Search for the cell housing the specified text and yield its [x, y] center coordinate. 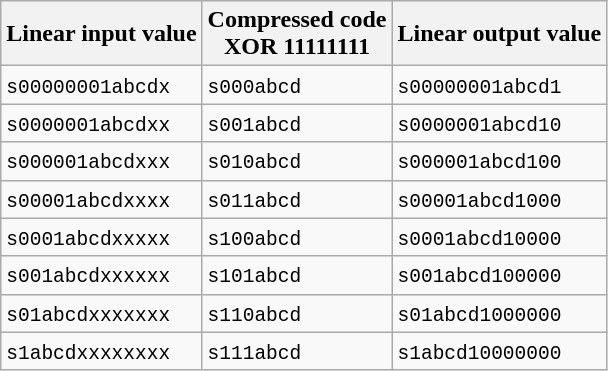
s01abcdxxxxxxx [102, 313]
s001abcdxxxxxx [102, 275]
s110abcd [297, 313]
s000001abcdxxx [102, 161]
s100abcd [297, 237]
s111abcd [297, 351]
s0001abcdxxxxx [102, 237]
s00000001abcd1 [500, 85]
Linear output value [500, 34]
s010abcd [297, 161]
Compressed codeXOR 11111111 [297, 34]
s0000001abcd10 [500, 123]
s001abcd [297, 123]
s001abcd100000 [500, 275]
s1abcd10000000 [500, 351]
s01abcd1000000 [500, 313]
s0001abcd10000 [500, 237]
s000abcd [297, 85]
s011abcd [297, 199]
s0000001abcdxx [102, 123]
s1abcdxxxxxxxx [102, 351]
s00000001abcdx [102, 85]
s101abcd [297, 275]
Linear input value [102, 34]
s00001abcd1000 [500, 199]
s000001abcd100 [500, 161]
s00001abcdxxxx [102, 199]
